Return [X, Y] of the center of cell containing provided text 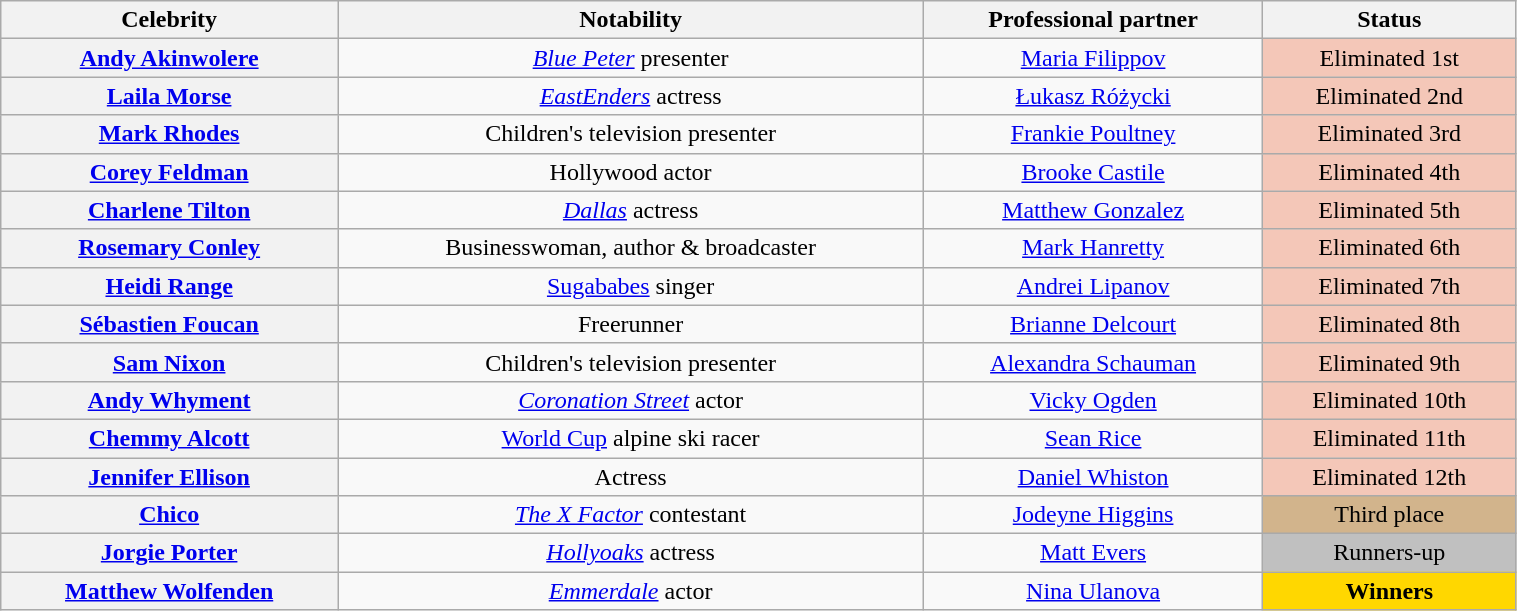
Actress [631, 477]
Eliminated 7th [1389, 286]
Sébastien Foucan [170, 324]
Businesswoman, author & broadcaster [631, 248]
Corey Feldman [170, 172]
Hollyoaks actress [631, 553]
Emmerdale actor [631, 591]
Eliminated 11th [1389, 438]
Sam Nixon [170, 362]
Third place [1389, 515]
Mark Hanretty [1094, 248]
Celebrity [170, 20]
Alexandra Schauman [1094, 362]
Blue Peter presenter [631, 58]
Sugababes singer [631, 286]
Eliminated 5th [1389, 210]
Rosemary Conley [170, 248]
Sean Rice [1094, 438]
Notability [631, 20]
Eliminated 10th [1389, 400]
Professional partner [1094, 20]
Eliminated 12th [1389, 477]
Andrei Lipanov [1094, 286]
Matthew Gonzalez [1094, 210]
Hollywood actor [631, 172]
Matt Evers [1094, 553]
EastEnders actress [631, 96]
Łukasz Różycki [1094, 96]
Runners-up [1389, 553]
World Cup alpine ski racer [631, 438]
Eliminated 1st [1389, 58]
Daniel Whiston [1094, 477]
Andy Akinwolere [170, 58]
Jodeyne Higgins [1094, 515]
Charlene Tilton [170, 210]
Winners [1389, 591]
Frankie Poultney [1094, 134]
Status [1389, 20]
Maria Filippov [1094, 58]
Eliminated 4th [1389, 172]
Vicky Ogden [1094, 400]
Eliminated 9th [1389, 362]
Coronation Street actor [631, 400]
Heidi Range [170, 286]
Freerunner [631, 324]
Jorgie Porter [170, 553]
Jennifer Ellison [170, 477]
Laila Morse [170, 96]
Nina Ulanova [1094, 591]
Dallas actress [631, 210]
Brianne Delcourt [1094, 324]
Eliminated 8th [1389, 324]
Chemmy Alcott [170, 438]
Matthew Wolfenden [170, 591]
Eliminated 6th [1389, 248]
Eliminated 2nd [1389, 96]
Brooke Castile [1094, 172]
The X Factor contestant [631, 515]
Chico [170, 515]
Eliminated 3rd [1389, 134]
Mark Rhodes [170, 134]
Andy Whyment [170, 400]
